Locate the cell with the specified text and output its (x, y) center coordinate. 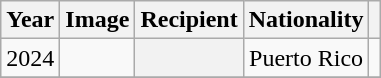
Year (30, 20)
Puerto Rico (306, 58)
Nationality (306, 20)
Recipient (189, 20)
2024 (30, 58)
Image (98, 20)
